Detect which cell encompasses the target text, then output its (x, y) center coordinate. 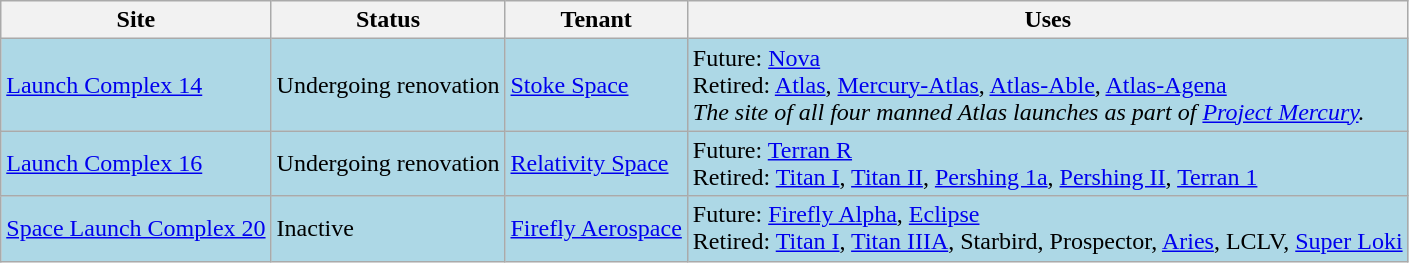
Space Launch Complex 20 (136, 228)
Stoke Space (596, 85)
Site (136, 20)
Inactive (388, 228)
Future: NovaRetired: Atlas, Mercury-Atlas, Atlas-Able, Atlas-AgenaThe site of all four manned Atlas launches as part of Project Mercury. (1048, 85)
Tenant (596, 20)
Future: Firefly Alpha, EclipseRetired: Titan I, Titan IIIA, Starbird, Prospector, Aries, LCLV, Super Loki (1048, 228)
Firefly Aerospace (596, 228)
Uses (1048, 20)
Launch Complex 14 (136, 85)
Future: Terran RRetired: Titan I, Titan II, Pershing 1a, Pershing II, Terran 1 (1048, 164)
Status (388, 20)
Relativity Space (596, 164)
Launch Complex 16 (136, 164)
